For the text-containing cell, return its midpoint in (x, y) coordinate format. 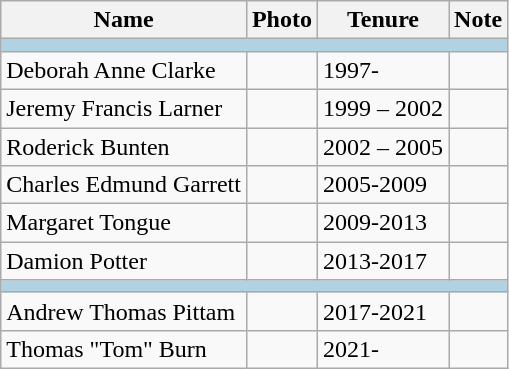
2021- (382, 349)
2013-2017 (382, 261)
2005-2009 (382, 185)
Thomas "Tom" Burn (124, 349)
1997- (382, 70)
Jeremy Francis Larner (124, 108)
2009-2013 (382, 223)
2002 – 2005 (382, 147)
Roderick Bunten (124, 147)
Andrew Thomas Pittam (124, 311)
Note (478, 20)
1999 – 2002 (382, 108)
Deborah Anne Clarke (124, 70)
Tenure (382, 20)
Damion Potter (124, 261)
2017-2021 (382, 311)
Charles Edmund Garrett (124, 185)
Name (124, 20)
Photo (282, 20)
Margaret Tongue (124, 223)
